Pinpoint the cell where the given text exists, returning its [x, y] midpoint coordinate. 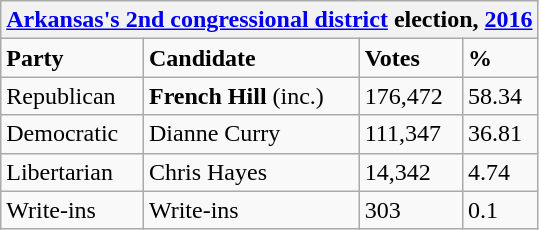
303 [410, 210]
Votes [410, 58]
Arkansas's 2nd congressional district election, 2016 [270, 20]
Republican [72, 96]
French Hill (inc.) [251, 96]
0.1 [501, 210]
Democratic [72, 134]
14,342 [410, 172]
4.74 [501, 172]
Dianne Curry [251, 134]
58.34 [501, 96]
Party [72, 58]
36.81 [501, 134]
Chris Hayes [251, 172]
Candidate [251, 58]
111,347 [410, 134]
Libertarian [72, 172]
176,472 [410, 96]
% [501, 58]
